Locate the cell with the specified text and output its [x, y] center coordinate. 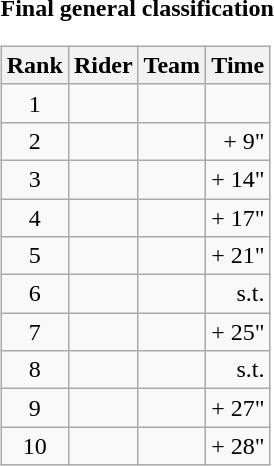
6 [34, 294]
Time [238, 65]
7 [34, 332]
+ 9" [238, 141]
+ 25" [238, 332]
1 [34, 103]
10 [34, 446]
Rank [34, 65]
+ 21" [238, 256]
9 [34, 408]
5 [34, 256]
+ 14" [238, 179]
Rider [103, 65]
4 [34, 217]
+ 27" [238, 408]
+ 17" [238, 217]
3 [34, 179]
+ 28" [238, 446]
Team [172, 65]
2 [34, 141]
8 [34, 370]
